Identify which cell holds the provided text, then report its (X, Y) central coordinate. 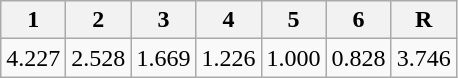
R (424, 20)
1 (34, 20)
6 (358, 20)
4 (228, 20)
0.828 (358, 58)
2 (98, 20)
3 (164, 20)
4.227 (34, 58)
3.746 (424, 58)
1.000 (294, 58)
2.528 (98, 58)
5 (294, 20)
1.669 (164, 58)
1.226 (228, 58)
